Pinpoint the cell where the given text exists, returning its [X, Y] midpoint coordinate. 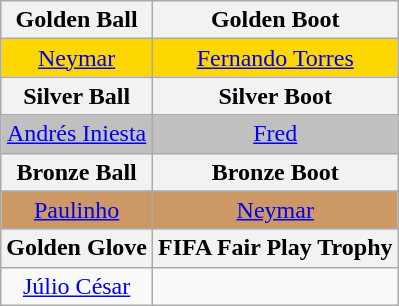
Golden Ball [77, 20]
Júlio César [77, 286]
Andrés Iniesta [77, 134]
FIFA Fair Play Trophy [275, 248]
Bronze Boot [275, 172]
Silver Boot [275, 96]
Fernando Torres [275, 58]
Paulinho [77, 210]
Silver Ball [77, 96]
Fred [275, 134]
Golden Boot [275, 20]
Bronze Ball [77, 172]
Golden Glove [77, 248]
